Search for the cell housing the specified text and yield its [x, y] center coordinate. 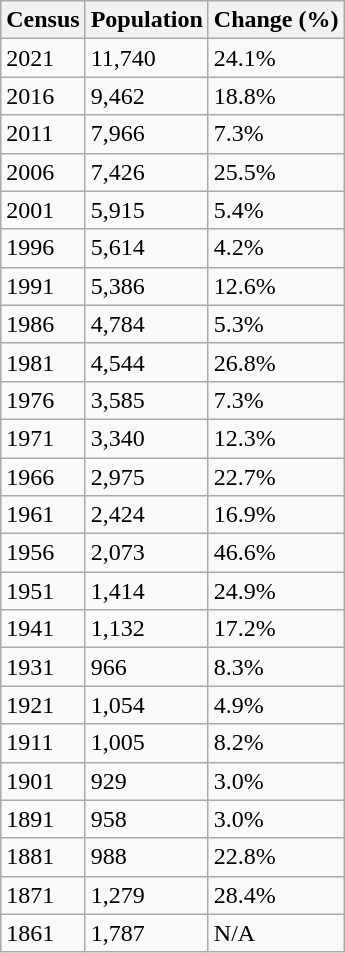
4,544 [146, 362]
1,414 [146, 591]
1911 [43, 743]
8.3% [276, 667]
1996 [43, 248]
3,340 [146, 438]
46.6% [276, 553]
17.2% [276, 629]
1931 [43, 667]
22.8% [276, 857]
24.9% [276, 591]
9,462 [146, 96]
25.5% [276, 172]
1991 [43, 286]
4.2% [276, 248]
1861 [43, 933]
3,585 [146, 400]
4,784 [146, 324]
Change (%) [276, 20]
1966 [43, 477]
1901 [43, 781]
4.9% [276, 705]
1956 [43, 553]
988 [146, 857]
7,426 [146, 172]
1881 [43, 857]
1,132 [146, 629]
1981 [43, 362]
1871 [43, 895]
N/A [276, 933]
2001 [43, 210]
1,787 [146, 933]
1941 [43, 629]
1976 [43, 400]
12.3% [276, 438]
966 [146, 667]
1986 [43, 324]
1921 [43, 705]
1971 [43, 438]
16.9% [276, 515]
1,054 [146, 705]
8.2% [276, 743]
5.4% [276, 210]
1891 [43, 819]
1951 [43, 591]
2,975 [146, 477]
958 [146, 819]
11,740 [146, 58]
28.4% [276, 895]
24.1% [276, 58]
18.8% [276, 96]
5.3% [276, 324]
22.7% [276, 477]
929 [146, 781]
5,386 [146, 286]
2016 [43, 96]
2021 [43, 58]
2,073 [146, 553]
1,005 [146, 743]
2006 [43, 172]
Population [146, 20]
7,966 [146, 134]
1961 [43, 515]
26.8% [276, 362]
1,279 [146, 895]
Census [43, 20]
5,614 [146, 248]
2,424 [146, 515]
2011 [43, 134]
5,915 [146, 210]
12.6% [276, 286]
